Capture the cell that displays the provided text and extract its (X, Y) central coordinate. 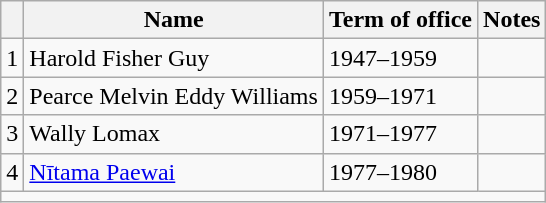
Notes (512, 20)
4 (12, 172)
Nītama Paewai (174, 172)
1947–1959 (400, 58)
Name (174, 20)
1977–1980 (400, 172)
1 (12, 58)
Term of office (400, 20)
3 (12, 134)
Pearce Melvin Eddy Williams (174, 96)
Harold Fisher Guy (174, 58)
2 (12, 96)
1971–1977 (400, 134)
1959–1971 (400, 96)
Wally Lomax (174, 134)
